Find where the given text appears and provide that cell's center as (X, Y) coordinate. 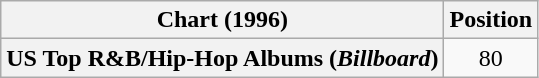
US Top R&B/Hip-Hop Albums (Billboard) (222, 58)
80 (491, 58)
Chart (1996) (222, 20)
Position (491, 20)
